Extract the (X, Y) coordinate from the center of the cell holding the provided text.  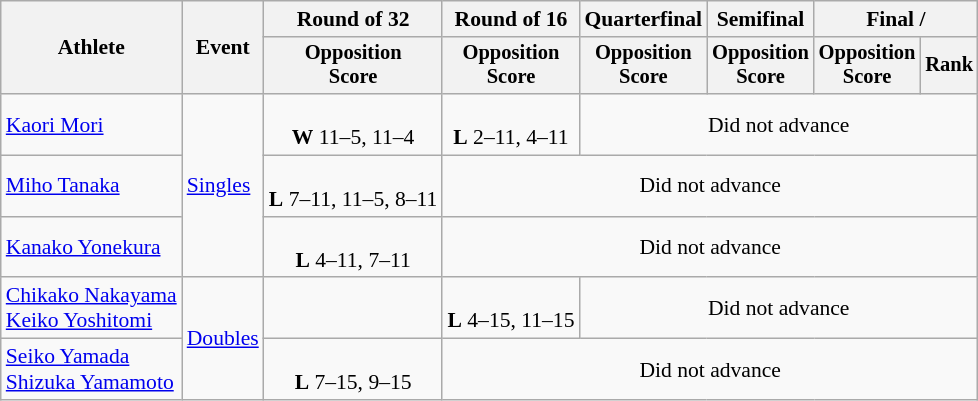
L 7–15, 9–15 (354, 370)
W 11–5, 11–4 (354, 124)
Quarterfinal (644, 19)
Semifinal (760, 19)
Final / (896, 19)
Seiko YamadaShizuka Yamamoto (92, 370)
Chikako NakayamaKeiko Yoshitomi (92, 308)
Rank (949, 66)
Round of 16 (510, 19)
Athlete (92, 48)
Event (223, 48)
Singles (223, 186)
L 4–15, 11–15 (510, 308)
Miho Tanaka (92, 186)
Doubles (223, 339)
Kanako Yonekura (92, 248)
L 4–11, 7–11 (354, 248)
L 2–11, 4–11 (510, 124)
Kaori Mori (92, 124)
L 7–11, 11–5, 8–11 (354, 186)
Round of 32 (354, 19)
